Provide the [X, Y] coordinate of the cell's center where the given text is located.  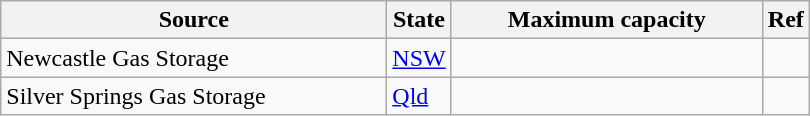
Source [194, 20]
Qld [419, 96]
Maximum capacity [606, 20]
Ref [786, 20]
Newcastle Gas Storage [194, 58]
State [419, 20]
Silver Springs Gas Storage [194, 96]
NSW [419, 58]
